Extract the (x, y) coordinate from the center of the cell holding the provided text.  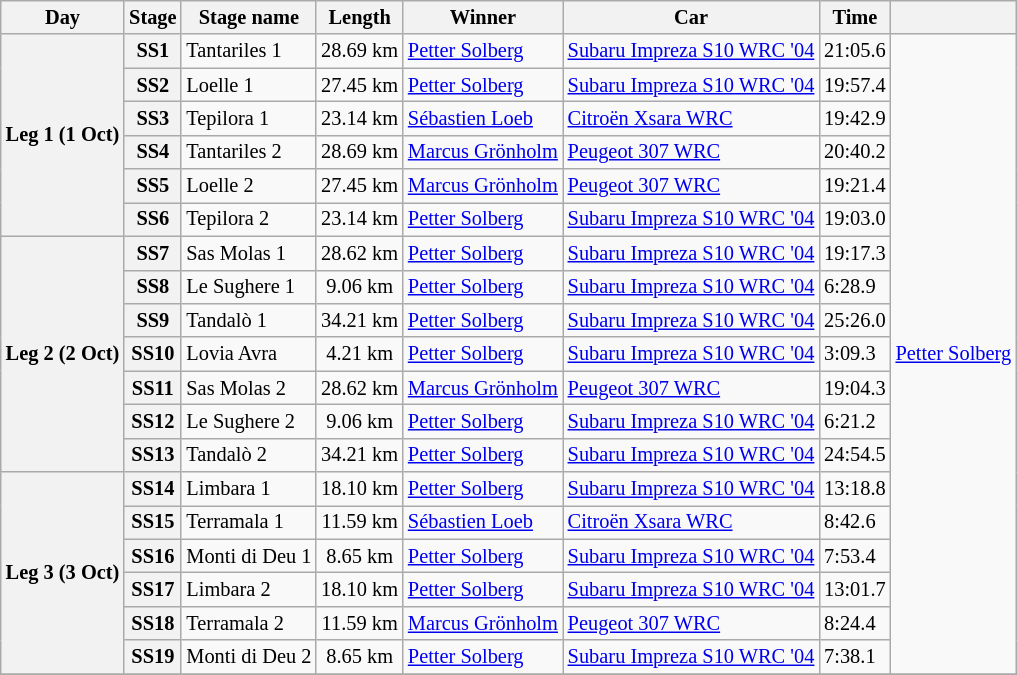
Sas Molas 2 (248, 388)
19:42.9 (854, 118)
Terramala 2 (248, 623)
SS8 (152, 287)
Stage name (248, 17)
20:40.2 (854, 152)
Tepilora 2 (248, 219)
SS3 (152, 118)
Monti di Deu 2 (248, 657)
SS16 (152, 556)
Le Sughere 2 (248, 421)
SS7 (152, 253)
SS12 (152, 421)
Leg 3 (3 Oct) (62, 573)
19:03.0 (854, 219)
Tandalò 1 (248, 320)
Tantariles 1 (248, 51)
Time (854, 17)
Terramala 1 (248, 522)
Loelle 2 (248, 186)
SS5 (152, 186)
SS11 (152, 388)
Limbara 1 (248, 489)
Sas Molas 1 (248, 253)
21:05.6 (854, 51)
Tantariles 2 (248, 152)
Length (360, 17)
SS18 (152, 623)
24:54.5 (854, 455)
SS2 (152, 85)
SS15 (152, 522)
19:21.4 (854, 186)
Tepilora 1 (248, 118)
Leg 2 (2 Oct) (62, 354)
Loelle 1 (248, 85)
SS14 (152, 489)
8:24.4 (854, 623)
4.21 km (360, 354)
SS4 (152, 152)
13:01.7 (854, 589)
SS13 (152, 455)
SS6 (152, 219)
SS17 (152, 589)
19:17.3 (854, 253)
8:42.6 (854, 522)
6:28.9 (854, 287)
SS10 (152, 354)
Leg 1 (1 Oct) (62, 135)
13:18.8 (854, 489)
SS19 (152, 657)
Lovia Avra (248, 354)
Stage (152, 17)
Tandalò 2 (248, 455)
3:09.3 (854, 354)
SS1 (152, 51)
7:53.4 (854, 556)
Limbara 2 (248, 589)
6:21.2 (854, 421)
Le Sughere 1 (248, 287)
Car (691, 17)
25:26.0 (854, 320)
19:04.3 (854, 388)
Day (62, 17)
Monti di Deu 1 (248, 556)
Winner (483, 17)
19:57.4 (854, 85)
7:38.1 (854, 657)
SS9 (152, 320)
